Detect which cell encompasses the target text, then output its (x, y) center coordinate. 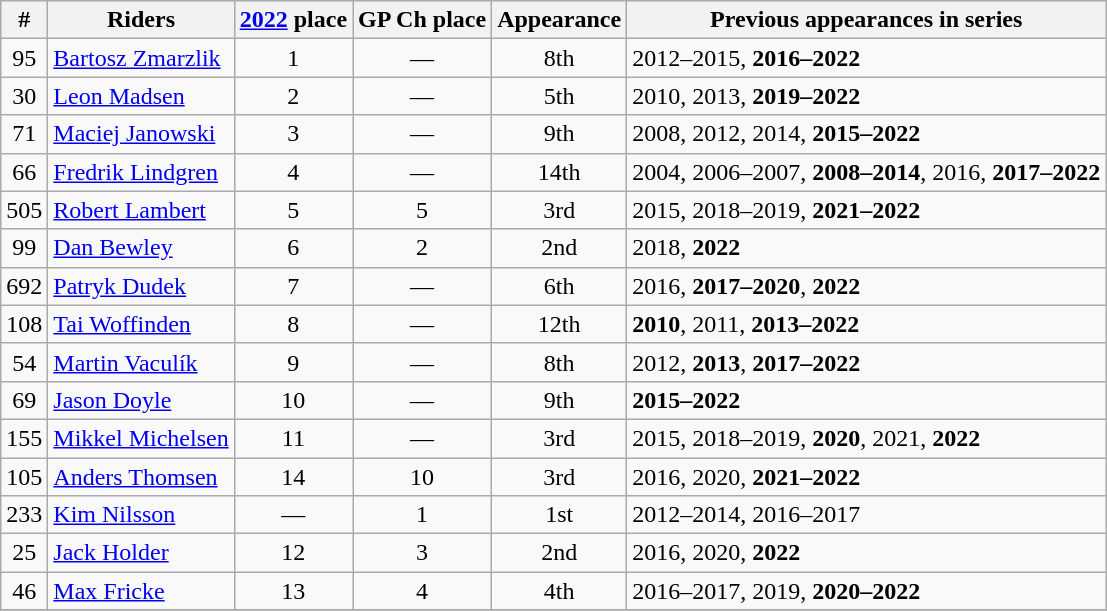
4th (560, 591)
Leon Madsen (141, 96)
2022 place (293, 20)
71 (24, 134)
Anders Thomsen (141, 477)
108 (24, 324)
6th (560, 286)
2016, 2020, 2022 (866, 553)
2008, 2012, 2014, 2015–2022 (866, 134)
233 (24, 515)
Max Fricke (141, 591)
Riders (141, 20)
2012–2015, 2016–2022 (866, 58)
505 (24, 210)
2016, 2020, 2021–2022 (866, 477)
2015–2022 (866, 400)
11 (293, 438)
13 (293, 591)
Dan Bewley (141, 248)
Patryk Dudek (141, 286)
99 (24, 248)
Appearance (560, 20)
95 (24, 58)
Jack Holder (141, 553)
6 (293, 248)
12th (560, 324)
2012, 2013, 2017–2022 (866, 362)
12 (293, 553)
Kim Nilsson (141, 515)
Robert Lambert (141, 210)
7 (293, 286)
2012–2014, 2016–2017 (866, 515)
Tai Woffinden (141, 324)
5th (560, 96)
# (24, 20)
Jason Doyle (141, 400)
105 (24, 477)
Fredrik Lindgren (141, 172)
GP Ch place (422, 20)
2015, 2018–2019, 2021–2022 (866, 210)
25 (24, 553)
8 (293, 324)
155 (24, 438)
14th (560, 172)
Mikkel Michelsen (141, 438)
Bartosz Zmarzlik (141, 58)
2016–2017, 2019, 2020–2022 (866, 591)
2004, 2006–2007, 2008–2014, 2016, 2017–2022 (866, 172)
69 (24, 400)
2016, 2017–2020, 2022 (866, 286)
14 (293, 477)
46 (24, 591)
30 (24, 96)
Maciej Janowski (141, 134)
1st (560, 515)
Previous appearances in series (866, 20)
54 (24, 362)
9 (293, 362)
2010, 2013, 2019–2022 (866, 96)
2015, 2018–2019, 2020, 2021, 2022 (866, 438)
66 (24, 172)
2018, 2022 (866, 248)
Martin Vaculík (141, 362)
2010, 2011, 2013–2022 (866, 324)
692 (24, 286)
